For the text-containing cell, return its midpoint in [X, Y] coordinate format. 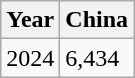
China [97, 20]
6,434 [97, 58]
2024 [30, 58]
Year [30, 20]
